Identify which cell holds the provided text, then report its [X, Y] central coordinate. 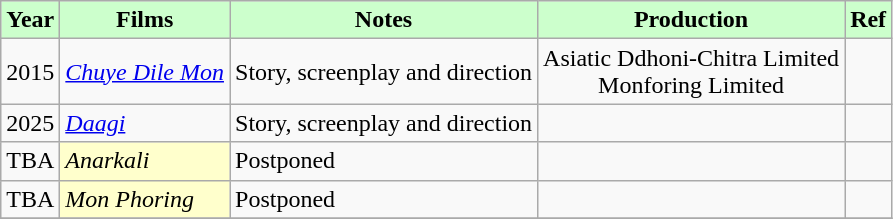
Anarkali [145, 161]
Asiatic Ddhoni-Chitra LimitedMonforing Limited [692, 72]
Notes [384, 20]
Year [30, 20]
2015 [30, 72]
Films [145, 20]
2025 [30, 123]
Chuye Dile Mon [145, 72]
Ref [868, 20]
Daagi [145, 123]
Production [692, 20]
Mon Phoring [145, 199]
